Return the (X, Y) coordinate for the center point of the cell that contains the specified text.  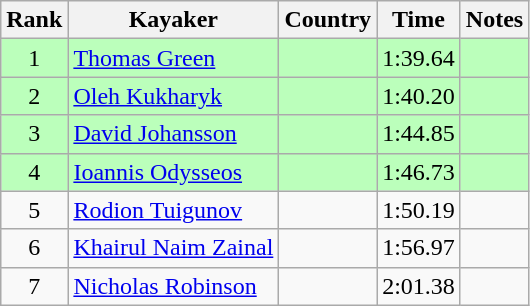
7 (34, 286)
Nicholas Robinson (174, 286)
2:01.38 (419, 286)
1:39.64 (419, 58)
6 (34, 248)
5 (34, 210)
1:50.19 (419, 210)
Notes (494, 20)
Thomas Green (174, 58)
2 (34, 96)
1:56.97 (419, 248)
3 (34, 134)
1:40.20 (419, 96)
Country (328, 20)
Rodion Tuigunov (174, 210)
Time (419, 20)
4 (34, 172)
Khairul Naim Zainal (174, 248)
Rank (34, 20)
1:44.85 (419, 134)
Kayaker (174, 20)
1:46.73 (419, 172)
David Johansson (174, 134)
1 (34, 58)
Oleh Kukharyk (174, 96)
Ioannis Odysseos (174, 172)
